Extract the [x, y] coordinate from the center of the cell holding the provided text.  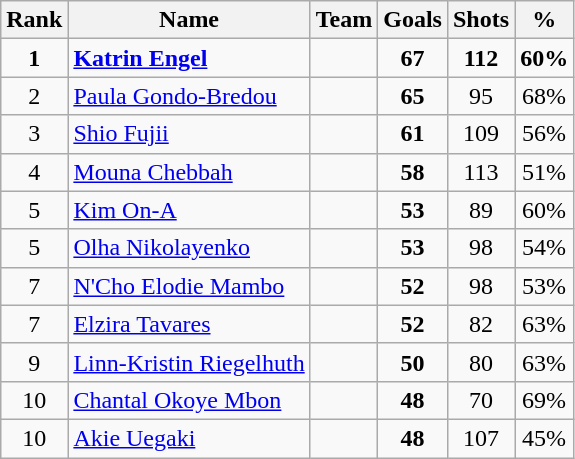
89 [480, 210]
Katrin Engel [189, 58]
70 [480, 400]
109 [480, 134]
Team [344, 20]
Goals [413, 20]
113 [480, 172]
61 [413, 134]
Linn-Kristin Riegelhuth [189, 362]
Rank [34, 20]
50 [413, 362]
Paula Gondo-Bredou [189, 96]
67 [413, 58]
82 [480, 324]
56% [544, 134]
Kim On-A [189, 210]
51% [544, 172]
Shots [480, 20]
58 [413, 172]
4 [34, 172]
2 [34, 96]
Elzira Tavares [189, 324]
Shio Fujii [189, 134]
3 [34, 134]
Olha Nikolayenko [189, 248]
68% [544, 96]
1 [34, 58]
69% [544, 400]
45% [544, 438]
Name [189, 20]
65 [413, 96]
9 [34, 362]
107 [480, 438]
54% [544, 248]
112 [480, 58]
N'Cho Elodie Mambo [189, 286]
95 [480, 96]
53% [544, 286]
% [544, 20]
Akie Uegaki [189, 438]
Mouna Chebbah [189, 172]
80 [480, 362]
Chantal Okoye Mbon [189, 400]
